For the text-containing cell, return its midpoint in [x, y] coordinate format. 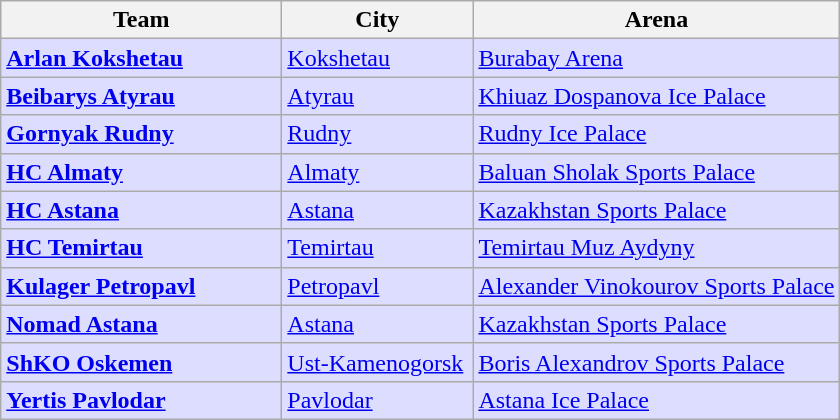
Ust-Kamenogorsk [378, 362]
Beibarys Atyrau [142, 96]
HC Astana [142, 210]
Atyrau [378, 96]
Khiuaz Dospanova Ice Palace [656, 96]
Arena [656, 20]
Boris Alexandrov Sports Palace [656, 362]
Almaty [378, 172]
Rudny [378, 134]
HC Temirtau [142, 248]
Gornyak Rudny [142, 134]
Astana Ice Palace [656, 400]
Temirtau Muz Aydyny [656, 248]
HC Almaty [142, 172]
Alexander Vinokourov Sports Palace [656, 286]
ShKO Oskemen [142, 362]
Yertis Pavlodar [142, 400]
Kokshetau [378, 58]
Nomad Astana [142, 324]
Kulager Petropavl [142, 286]
Team [142, 20]
Arlan Kokshetau [142, 58]
Baluan Sholak Sports Palace [656, 172]
Burabay Arena [656, 58]
City [378, 20]
Pavlodar [378, 400]
Rudny Ice Palace [656, 134]
Temirtau [378, 248]
Petropavl [378, 286]
